Locate the cell with the specified text and output its (x, y) center coordinate. 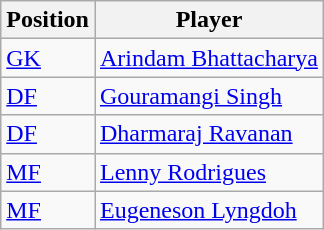
Lenny Rodrigues (208, 172)
Arindam Bhattacharya (208, 58)
Position (48, 20)
Eugeneson Lyngdoh (208, 210)
Player (208, 20)
Gouramangi Singh (208, 96)
GK (48, 58)
Dharmaraj Ravanan (208, 134)
